From the cell containing the given text, extract its center point as (X, Y) coordinate. 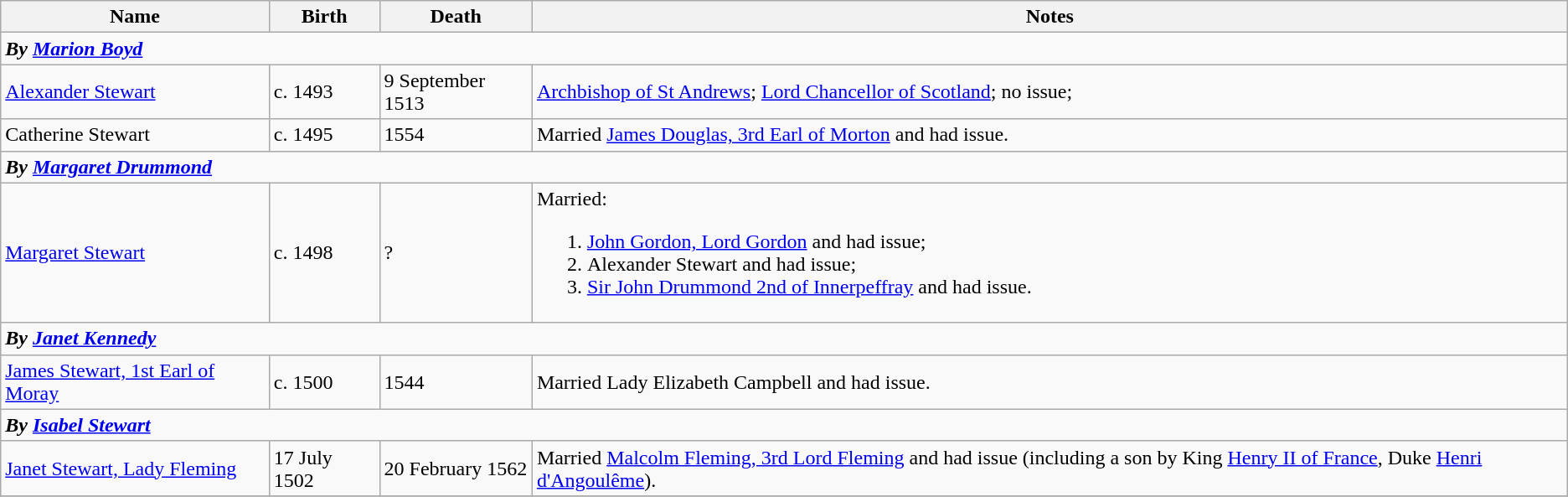
1554 (456, 135)
Archbishop of St Andrews; Lord Chancellor of Scotland; no issue; (1050, 92)
By Margaret Drummond (784, 167)
? (456, 253)
9 September 1513 (456, 92)
Married James Douglas, 3rd Earl of Morton and had issue. (1050, 135)
Name (136, 17)
Catherine Stewart (136, 135)
c. 1495 (324, 135)
Margaret Stewart (136, 253)
Notes (1050, 17)
By Marion Boyd (784, 49)
By Isabel Stewart (784, 425)
Married Lady Elizabeth Campbell and had issue. (1050, 382)
By Janet Kennedy (784, 339)
Birth (324, 17)
20 February 1562 (456, 468)
James Stewart, 1st Earl of Moray (136, 382)
Alexander Stewart (136, 92)
Death (456, 17)
1544 (456, 382)
c. 1493 (324, 92)
Married:John Gordon, Lord Gordon and had issue;Alexander Stewart and had issue;Sir John Drummond 2nd of Innerpeffray and had issue. (1050, 253)
c. 1500 (324, 382)
Janet Stewart, Lady Fleming (136, 468)
c. 1498 (324, 253)
Married Malcolm Fleming, 3rd Lord Fleming and had issue (including a son by King Henry II of France, Duke Henri d'Angoulême). (1050, 468)
17 July 1502 (324, 468)
